Return [x, y] of the center of cell containing provided text 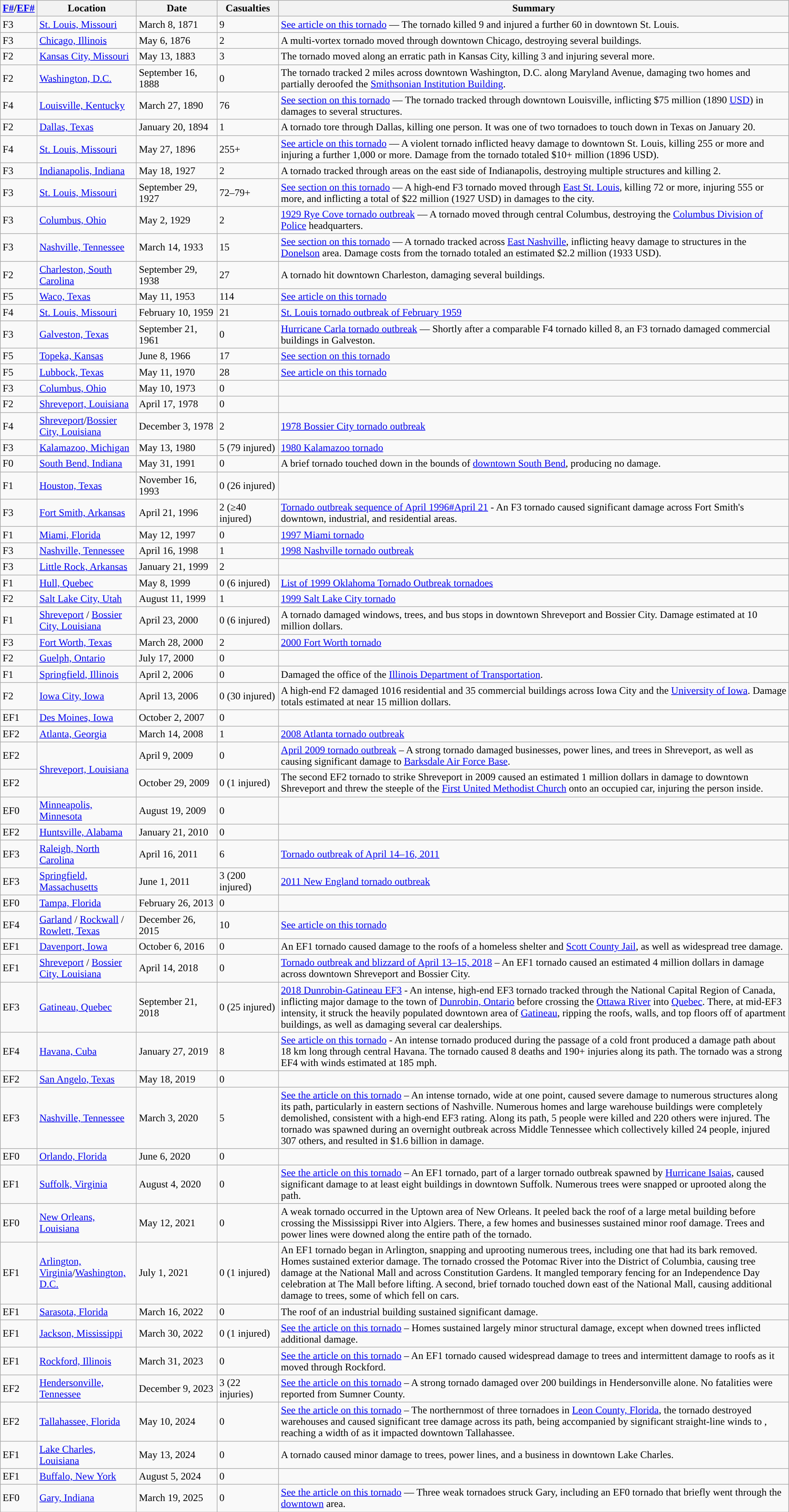
April 9, 2009 [177, 755]
November 16, 1993 [177, 486]
Gatineau, Quebec [87, 1007]
March 27, 1890 [177, 105]
27 [248, 275]
May 10, 2024 [177, 1421]
A tornado tore through Dallas, killing one person. It was one of two tornadoes to touch down in Texas on January 20. [534, 127]
Davenport, Iowa [87, 947]
A tornado damaged windows, trees, and bus stops in downtown Shreveport and Bossier City. Damage estimated at 10 million dollars. [534, 620]
May 8, 1999 [177, 583]
April 21, 1996 [177, 513]
May 2, 1929 [177, 220]
April 2, 2006 [177, 674]
March 3, 2020 [177, 1118]
Damaged the office of the Illinois Department of Transportation. [534, 674]
Casualties [248, 8]
The tornado moved along an erratic path in Kansas City, killing 3 and injuring several more. [534, 56]
Sarasota, Florida [87, 1312]
An EF1 tornado caused damage to the roofs of a homeless shelter and Scott County Jail, as well as widespread tree damage. [534, 947]
114 [248, 297]
August 19, 2009 [177, 810]
June 8, 1966 [177, 356]
255+ [248, 149]
October 2, 2007 [177, 718]
South Bend, Indiana [87, 464]
Tampa, Florida [87, 903]
Raleigh, North Carolina [87, 854]
Charleston, South Carolina [87, 275]
December 3, 1978 [177, 426]
8 [248, 1052]
January 21, 1999 [177, 567]
Des Moines, Iowa [87, 718]
New Orleans, Louisiana [87, 1223]
May 13, 1883 [177, 56]
Springfield, Illinois [87, 674]
June 1, 2011 [177, 881]
May 13, 2024 [177, 1454]
1998 Nashville tornado outbreak [534, 551]
See article on this tornado — The tornado killed 9 and injured a further 60 in downtown St. Louis. [534, 24]
1978 Bossier City tornado outbreak [534, 426]
Garland / Rockwall / Rowlett, Texas [87, 925]
December 26, 2015 [177, 925]
A tornado tracked through areas on the east side of Indianapolis, destroying multiple structures and killing 2. [534, 171]
May 11, 1970 [177, 372]
April 13, 2006 [177, 696]
March 14, 2008 [177, 734]
A tornado hit downtown Charleston, damaging several buildings. [534, 275]
Chicago, Illinois [87, 40]
December 9, 2023 [177, 1388]
6 [248, 854]
April 16, 2011 [177, 854]
1997 Miami tornado [534, 534]
Dallas, Texas [87, 127]
February 26, 2013 [177, 903]
May 13, 1980 [177, 448]
June 6, 2020 [177, 1157]
0 (30 injured) [248, 696]
Waco, Texas [87, 297]
Hendersonville, Tennessee [87, 1388]
A brief tornado touched down in the bounds of downtown South Bend, producing no damage. [534, 464]
September 16, 1888 [177, 78]
1980 Kalamazoo tornado [534, 448]
Location [87, 8]
Salt Lake City, Utah [87, 599]
Tornado outbreak of April 14–16, 2011 [534, 854]
Washington, D.C. [87, 78]
See section on this tornado — The tornado tracked through downtown Louisville, inflicting $75 million (1890 USD) in damages to several structures. [534, 105]
May 18, 1927 [177, 171]
October 29, 2009 [177, 783]
Buffalo, New York [87, 1477]
List of 1999 Oklahoma Tornado Outbreak tornadoes [534, 583]
72–79+ [248, 192]
Houston, Texas [87, 486]
July 1, 2021 [177, 1273]
Springfield, Massachusetts [87, 881]
March 19, 2025 [177, 1498]
March 31, 2023 [177, 1361]
Louisville, Kentucky [87, 105]
April 23, 2000 [177, 620]
Kansas City, Missouri [87, 56]
0 (26 injured) [248, 486]
Atlanta, Georgia [87, 734]
Suffolk, Virginia [87, 1184]
Little Rock, Arkansas [87, 567]
March 30, 2022 [177, 1334]
Topeka, Kansas [87, 356]
See the article on this tornado – Homes sustained largely minor structural damage, except when downed trees inflicted additional damage. [534, 1334]
Galveston, Texas [87, 335]
Rockford, Illinois [87, 1361]
Guelph, Ontario [87, 658]
See section on this tornado [534, 356]
May 12, 1997 [177, 534]
1999 Salt Lake City tornado [534, 599]
5 (79 injured) [248, 448]
March 16, 2022 [177, 1312]
Miami, Florida [87, 534]
May 31, 1991 [177, 464]
Summary [534, 8]
Jackson, Mississippi [87, 1334]
January 27, 2019 [177, 1052]
May 12, 2021 [177, 1223]
May 11, 1953 [177, 297]
May 18, 2019 [177, 1079]
August 11, 1999 [177, 599]
Hurricane Carla tornado outbreak — Shortly after a comparable F4 tornado killed 8, an F3 tornado damaged commercial buildings in Galveston. [534, 335]
April 17, 1978 [177, 404]
September 29, 1927 [177, 192]
3 (22 injuries) [248, 1388]
Indianapolis, Indiana [87, 171]
Iowa City, Iowa [87, 696]
Arlington, Virginia/Washington, D.C. [87, 1273]
Gary, Indiana [87, 1498]
August 4, 2020 [177, 1184]
Fort Smith, Arkansas [87, 513]
Lubbock, Texas [87, 372]
15 [248, 247]
See the article on this tornado – An EF1 tornado caused widespread damage to trees and intermittent damage to roofs as it moved through Rockford. [534, 1361]
July 17, 2000 [177, 658]
March 14, 1933 [177, 247]
February 10, 1959 [177, 313]
September 21, 1961 [177, 335]
St. Louis tornado outbreak of February 1959 [534, 313]
Kalamazoo, Michigan [87, 448]
April 16, 1998 [177, 551]
10 [248, 925]
Huntsville, Alabama [87, 832]
See the article on this tornado — Three weak tornadoes struck Gary, including an EF0 tornado that briefly went through the downtown area. [534, 1498]
October 6, 2016 [177, 947]
January 21, 2010 [177, 832]
A multi-vortex tornado moved through downtown Chicago, destroying several buildings. [534, 40]
The roof of an industrial building sustained significant damage. [534, 1312]
17 [248, 356]
March 28, 2000 [177, 642]
1929 Rye Cove tornado outbreak — A tornado moved through central Columbus, destroying the Columbus Division of Police headquarters. [534, 220]
0 (25 injured) [248, 1007]
April 14, 2018 [177, 969]
Hull, Quebec [87, 583]
2011 New England tornado outbreak [534, 881]
9 [248, 24]
January 20, 1894 [177, 127]
3 (200 injured) [248, 881]
Havana, Cuba [87, 1052]
2008 Atlanta tornado outbreak [534, 734]
2000 Fort Worth tornado [534, 642]
May 6, 1876 [177, 40]
Fort Worth, Texas [87, 642]
28 [248, 372]
San Angelo, Texas [87, 1079]
May 10, 1973 [177, 388]
76 [248, 105]
March 8, 1871 [177, 24]
Tallahassee, Florida [87, 1421]
Lake Charles, Louisiana [87, 1454]
Minneapolis, Minnesota [87, 810]
F#/EF# [19, 8]
Date [177, 8]
5 [248, 1118]
August 5, 2024 [177, 1477]
3 [248, 56]
F0 [19, 464]
Shreveport/Bossier City, Louisiana [87, 426]
May 27, 1896 [177, 149]
2 (≥40 injured) [248, 513]
Orlando, Florida [87, 1157]
September 29, 1938 [177, 275]
September 21, 2018 [177, 1007]
21 [248, 313]
A tornado caused minor damage to trees, power lines, and a business in downtown Lake Charles. [534, 1454]
